Return [X, Y] of the center of cell containing provided text 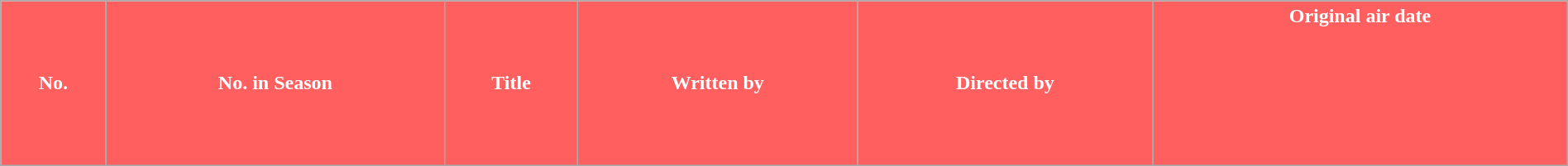
Original air date [1360, 83]
No. in Season [275, 83]
Directed by [1006, 83]
Title [511, 83]
No. [53, 83]
Written by [718, 83]
